Extract the [x, y] coordinate from the center of the cell holding the provided text.  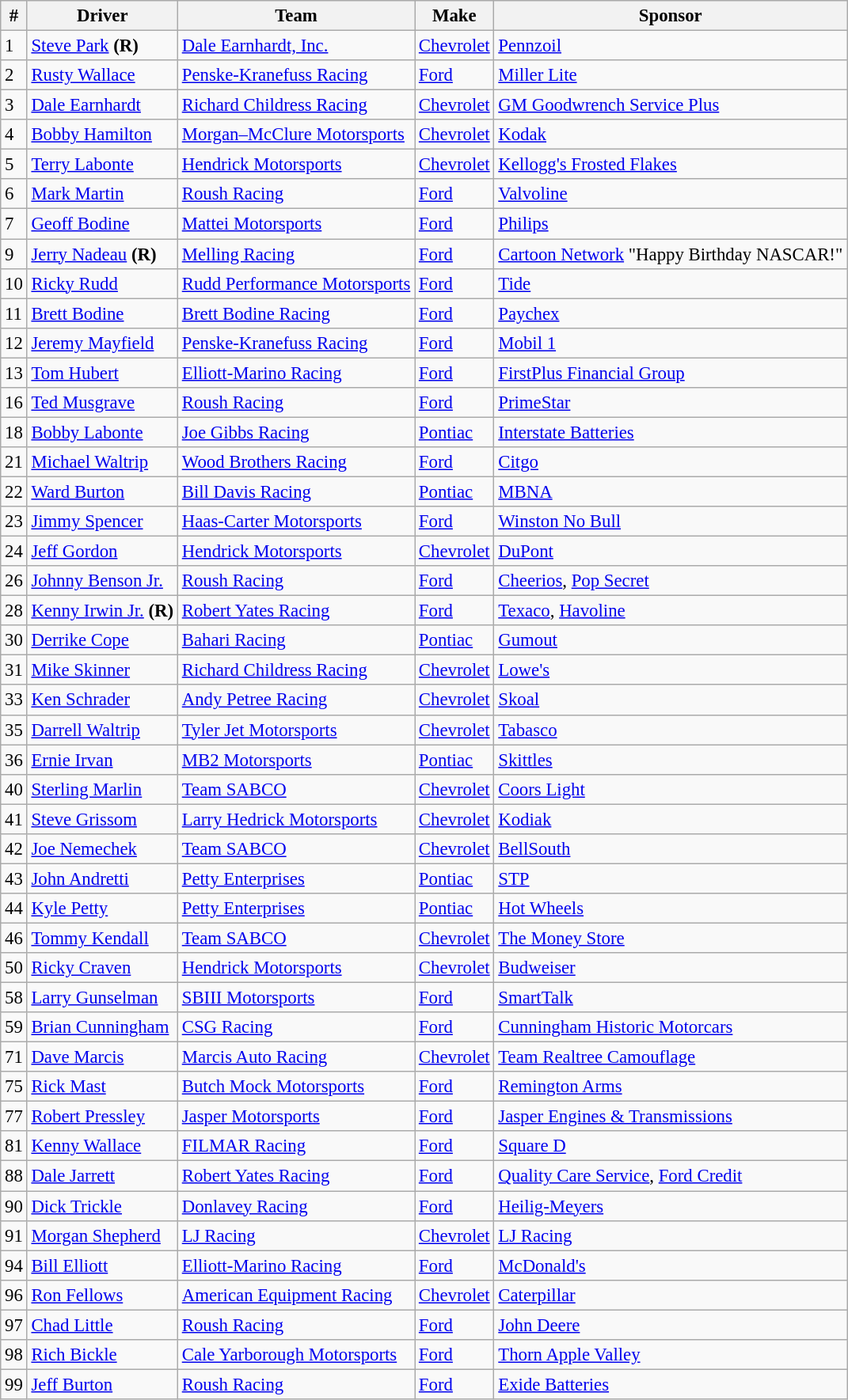
2 [14, 75]
4 [14, 135]
41 [14, 819]
16 [14, 403]
97 [14, 1325]
John Deere [671, 1325]
22 [14, 491]
44 [14, 909]
Morgan–McClure Motorsports [296, 135]
Ken Schrader [102, 700]
12 [14, 343]
Mark Martin [102, 194]
McDonald's [671, 1265]
26 [14, 581]
Mattei Motorsports [296, 224]
Dick Trickle [102, 1206]
Winston No Bull [671, 522]
Morgan Shepherd [102, 1235]
Bill Davis Racing [296, 491]
Mobil 1 [671, 343]
FILMAR Racing [296, 1147]
Tom Hubert [102, 373]
Ward Burton [102, 491]
Jasper Engines & Transmissions [671, 1117]
Thorn Apple Valley [671, 1355]
Darrell Waltrip [102, 730]
Citgo [671, 462]
MBNA [671, 491]
Gumout [671, 640]
Budweiser [671, 968]
Brett Bodine [102, 313]
Derrike Cope [102, 640]
42 [14, 849]
CSG Racing [296, 1027]
Dale Jarrett [102, 1176]
DuPont [671, 552]
Robert Pressley [102, 1117]
43 [14, 878]
Bahari Racing [296, 640]
Steve Park (R) [102, 46]
Rudd Performance Motorsports [296, 283]
Bobby Hamilton [102, 135]
Miller Lite [671, 75]
Dale Earnhardt, Inc. [296, 46]
46 [14, 938]
Larry Hedrick Motorsports [296, 819]
Donlavey Racing [296, 1206]
Driver [102, 16]
Brett Bodine Racing [296, 313]
99 [14, 1384]
Wood Brothers Racing [296, 462]
Geoff Bodine [102, 224]
Jeremy Mayfield [102, 343]
Hot Wheels [671, 909]
Jeff Burton [102, 1384]
7 [14, 224]
Rich Bickle [102, 1355]
Johnny Benson Jr. [102, 581]
Jerry Nadeau (R) [102, 254]
35 [14, 730]
Tabasco [671, 730]
Tommy Kendall [102, 938]
Exide Batteries [671, 1384]
Bobby Labonte [102, 432]
Butch Mock Motorsports [296, 1087]
Kellogg's Frosted Flakes [671, 165]
71 [14, 1057]
59 [14, 1027]
58 [14, 998]
33 [14, 700]
Interstate Batteries [671, 432]
Cunningham Historic Motorcars [671, 1027]
American Equipment Racing [296, 1295]
36 [14, 760]
Bill Elliott [102, 1265]
Jeff Gordon [102, 552]
STP [671, 878]
Caterpillar [671, 1295]
Haas-Carter Motorsports [296, 522]
Remington Arms [671, 1087]
Melling Racing [296, 254]
Philips [671, 224]
Coors Light [671, 789]
Kodak [671, 135]
91 [14, 1235]
Rusty Wallace [102, 75]
Dale Earnhardt [102, 105]
21 [14, 462]
23 [14, 522]
SmartTalk [671, 998]
Marcis Auto Racing [296, 1057]
PrimeStar [671, 403]
Kenny Irwin Jr. (R) [102, 611]
Make [454, 16]
6 [14, 194]
Dave Marcis [102, 1057]
18 [14, 432]
Ron Fellows [102, 1295]
The Money Store [671, 938]
Michael Waltrip [102, 462]
FirstPlus Financial Group [671, 373]
88 [14, 1176]
Paychex [671, 313]
9 [14, 254]
Terry Labonte [102, 165]
Mike Skinner [102, 670]
28 [14, 611]
SBIII Motorsports [296, 998]
13 [14, 373]
Joe Nemechek [102, 849]
50 [14, 968]
Heilig-Meyers [671, 1206]
Texaco, Havoline [671, 611]
90 [14, 1206]
MB2 Motorsports [296, 760]
Pennzoil [671, 46]
Lowe's [671, 670]
John Andretti [102, 878]
Kodiak [671, 819]
Tide [671, 283]
Ricky Rudd [102, 283]
GM Goodwrench Service Plus [671, 105]
94 [14, 1265]
Quality Care Service, Ford Credit [671, 1176]
98 [14, 1355]
Chad Little [102, 1325]
Sterling Marlin [102, 789]
Brian Cunningham [102, 1027]
Andy Petree Racing [296, 700]
Ted Musgrave [102, 403]
Jasper Motorsports [296, 1117]
Cale Yarborough Motorsports [296, 1355]
Square D [671, 1147]
Sponsor [671, 16]
BellSouth [671, 849]
Cartoon Network "Happy Birthday NASCAR!" [671, 254]
1 [14, 46]
Rick Mast [102, 1087]
Skoal [671, 700]
3 [14, 105]
Team [296, 16]
Joe Gibbs Racing [296, 432]
Tyler Jet Motorsports [296, 730]
10 [14, 283]
Team Realtree Camouflage [671, 1057]
77 [14, 1117]
Valvoline [671, 194]
40 [14, 789]
Larry Gunselman [102, 998]
Cheerios, Pop Secret [671, 581]
Kyle Petty [102, 909]
Skittles [671, 760]
# [14, 16]
Kenny Wallace [102, 1147]
31 [14, 670]
30 [14, 640]
75 [14, 1087]
5 [14, 165]
Ernie Irvan [102, 760]
11 [14, 313]
Ricky Craven [102, 968]
Jimmy Spencer [102, 522]
81 [14, 1147]
96 [14, 1295]
24 [14, 552]
Steve Grissom [102, 819]
